From the cell containing the given text, extract its center point as (x, y) coordinate. 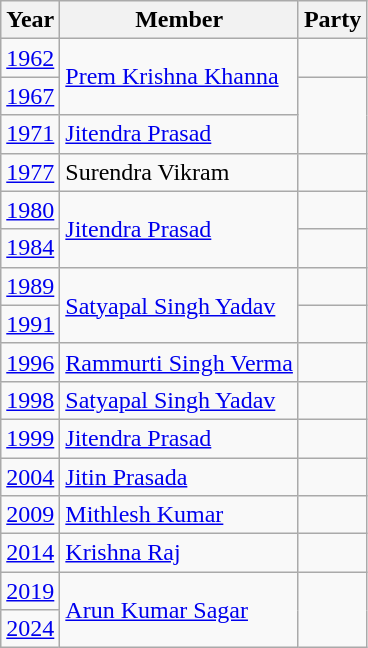
Krishna Raj (180, 553)
Mithlesh Kumar (180, 515)
Member (180, 20)
1996 (30, 362)
2004 (30, 477)
2019 (30, 591)
Prem Krishna Khanna (180, 77)
1977 (30, 172)
1980 (30, 210)
Arun Kumar Sagar (180, 610)
1984 (30, 248)
2024 (30, 629)
Rammurti Singh Verma (180, 362)
2014 (30, 553)
1998 (30, 400)
1989 (30, 286)
Year (30, 20)
1991 (30, 324)
1962 (30, 58)
2009 (30, 515)
1999 (30, 438)
1971 (30, 134)
Party (332, 20)
Surendra Vikram (180, 172)
Jitin Prasada (180, 477)
1967 (30, 96)
